From the cell containing the given text, extract its center point as [X, Y] coordinate. 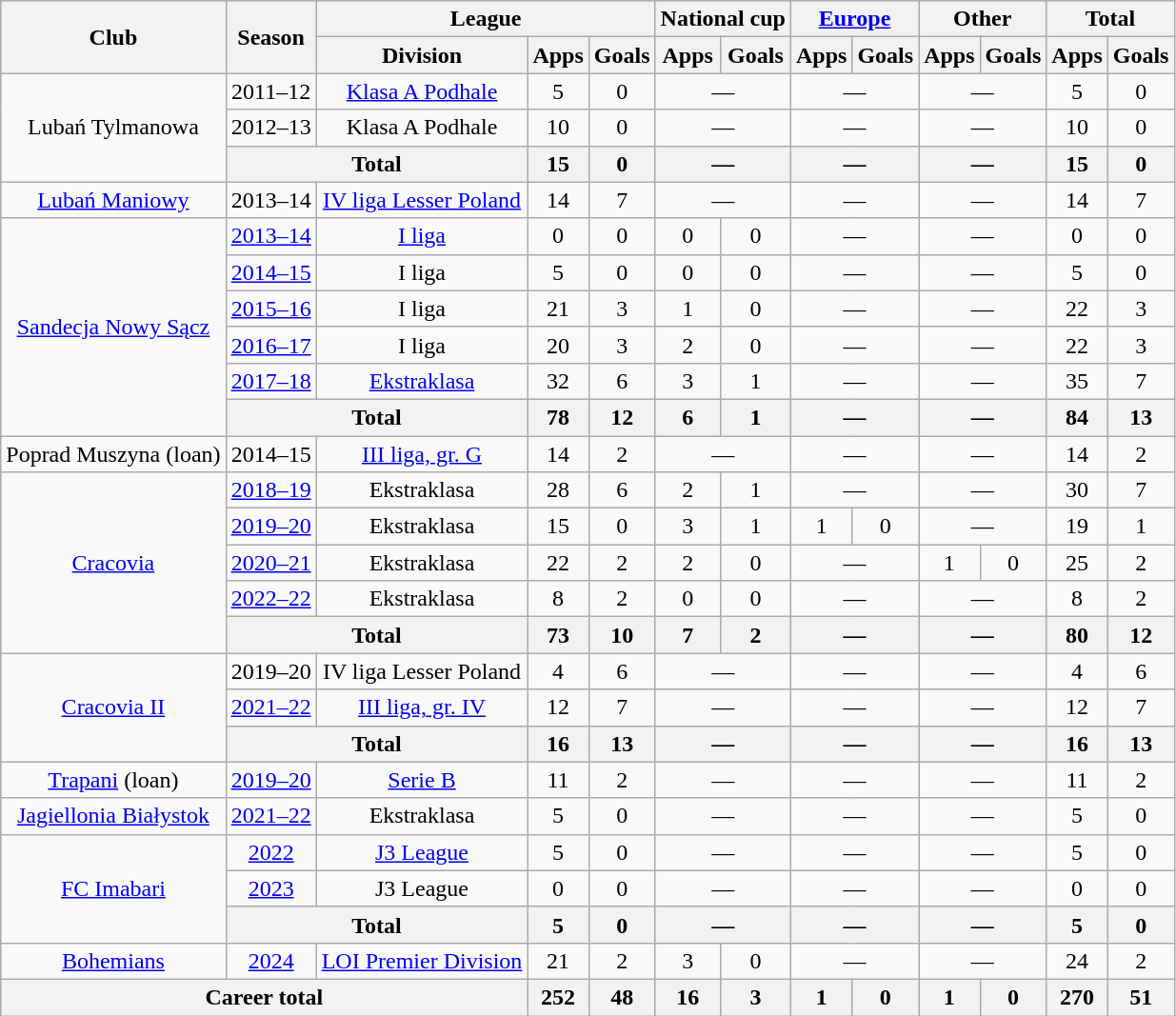
51 [1141, 997]
Career total [265, 997]
2012–13 [270, 128]
270 [1077, 997]
84 [1077, 417]
35 [1077, 381]
Season [270, 37]
2024 [270, 961]
III liga, gr. G [422, 454]
2023 [270, 888]
28 [558, 490]
78 [558, 417]
Division [422, 55]
Lubań Tylmanowa [113, 128]
Trapani (loan) [113, 780]
Cracovia [113, 563]
Poprad Muszyna (loan) [113, 454]
48 [622, 997]
73 [558, 635]
National cup [723, 19]
2022 [270, 852]
2018–19 [270, 490]
Europe [854, 19]
League [486, 19]
Club [113, 37]
252 [558, 997]
FC Imabari [113, 888]
2020–21 [270, 563]
Other [983, 19]
Lubań Maniowy [113, 200]
32 [558, 381]
Cracovia II [113, 707]
Bohemians [113, 961]
2022–22 [270, 599]
III liga, gr. IV [422, 707]
24 [1077, 961]
30 [1077, 490]
25 [1077, 563]
20 [558, 345]
2011–12 [270, 91]
80 [1077, 635]
Jagiellonia Białystok [113, 816]
2017–18 [270, 381]
2015–16 [270, 309]
LOI Premier Division [422, 961]
Serie B [422, 780]
Sandecja Nowy Sącz [113, 327]
2016–17 [270, 345]
19 [1077, 527]
